For the text-containing cell, return its midpoint in (X, Y) coordinate format. 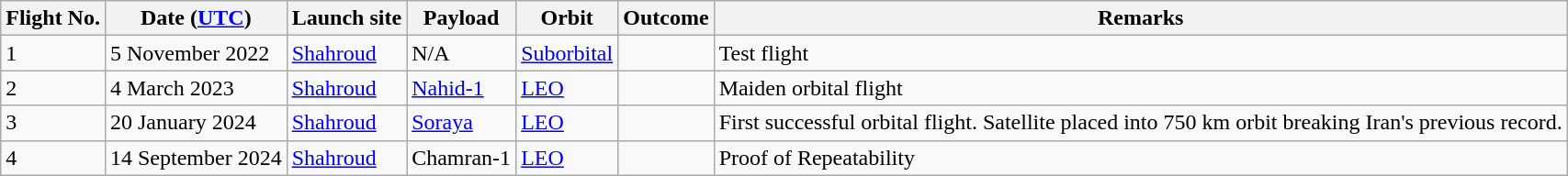
N/A (461, 53)
Flight No. (53, 18)
Test flight (1141, 53)
20 January 2024 (196, 123)
Remarks (1141, 18)
Orbit (568, 18)
3 (53, 123)
4 March 2023 (196, 88)
5 November 2022 (196, 53)
Proof of Repeatability (1141, 158)
Nahid-1 (461, 88)
1 (53, 53)
14 September 2024 (196, 158)
2 (53, 88)
Suborbital (568, 53)
4 (53, 158)
Payload (461, 18)
Launch site (346, 18)
Outcome (666, 18)
Soraya (461, 123)
First successful orbital flight. Satellite placed into 750 km orbit breaking Iran's previous record. (1141, 123)
Date (UTC) (196, 18)
Maiden orbital flight (1141, 88)
Chamran-1 (461, 158)
